Scan for the cell matching the given text and deliver its (x, y) coordinate at center. 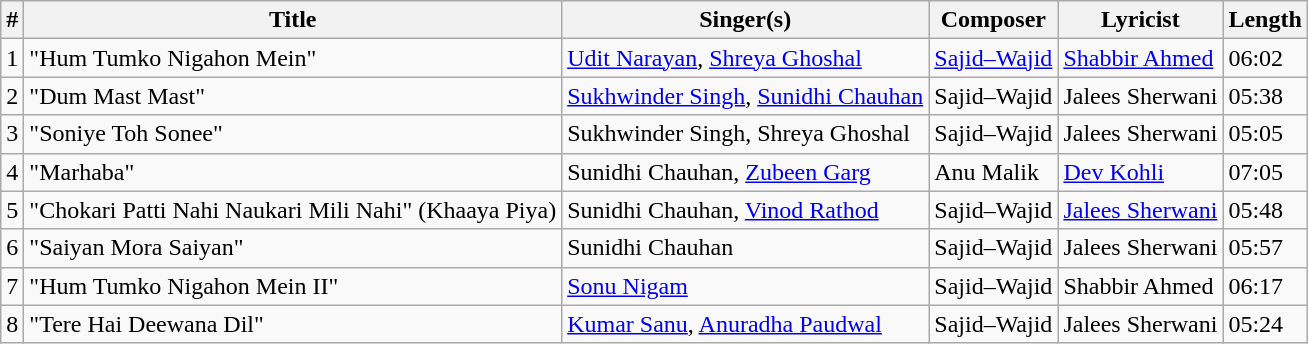
07:05 (1265, 172)
4 (12, 172)
"Hum Tumko Nigahon Mein II" (293, 286)
Sukhwinder Singh, Shreya Ghoshal (746, 134)
"Dum Mast Mast" (293, 96)
Sunidhi Chauhan, Zubeen Garg (746, 172)
Lyricist (1140, 20)
06:17 (1265, 286)
"Tere Hai Deewana Dil" (293, 324)
1 (12, 58)
Sukhwinder Singh, Sunidhi Chauhan (746, 96)
2 (12, 96)
05:24 (1265, 324)
06:02 (1265, 58)
05:48 (1265, 210)
Sonu Nigam (746, 286)
Title (293, 20)
05:38 (1265, 96)
"Soniye Toh Sonee" (293, 134)
Sunidhi Chauhan (746, 248)
8 (12, 324)
7 (12, 286)
Dev Kohli (1140, 172)
Sunidhi Chauhan, Vinod Rathod (746, 210)
Singer(s) (746, 20)
Udit Narayan, Shreya Ghoshal (746, 58)
Length (1265, 20)
"Saiyan Mora Saiyan" (293, 248)
3 (12, 134)
05:57 (1265, 248)
Composer (994, 20)
6 (12, 248)
# (12, 20)
5 (12, 210)
"Marhaba" (293, 172)
05:05 (1265, 134)
Kumar Sanu, Anuradha Paudwal (746, 324)
"Chokari Patti Nahi Naukari Mili Nahi" (Khaaya Piya) (293, 210)
Anu Malik (994, 172)
"Hum Tumko Nigahon Mein" (293, 58)
